Identify which cell holds the provided text, then report its (X, Y) central coordinate. 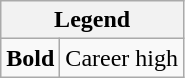
Legend (92, 20)
Bold (30, 58)
Career high (122, 58)
